Locate the cell with the specified text and output its (X, Y) center coordinate. 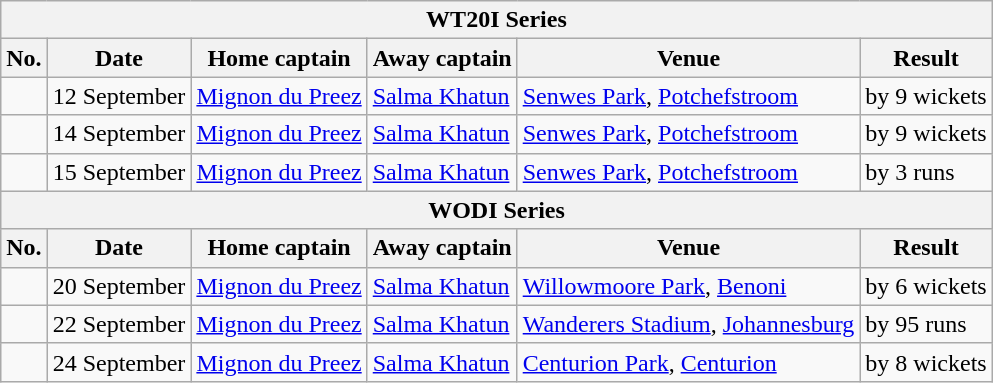
by 8 wickets (926, 362)
Centurion Park, Centurion (688, 362)
by 3 runs (926, 172)
Willowmoore Park, Benoni (688, 286)
by 6 wickets (926, 286)
WODI Series (496, 210)
Wanderers Stadium, Johannesburg (688, 324)
22 September (119, 324)
24 September (119, 362)
15 September (119, 172)
20 September (119, 286)
by 95 runs (926, 324)
WT20I Series (496, 20)
12 September (119, 96)
14 September (119, 134)
